Detect which cell encompasses the target text, then output its [x, y] center coordinate. 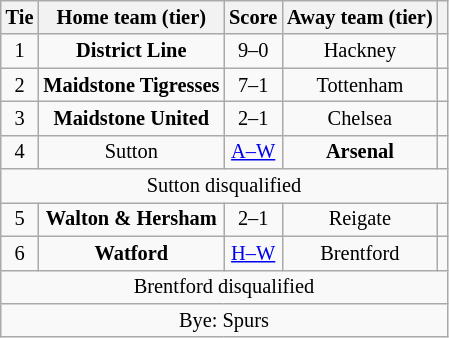
7–1 [253, 85]
Score [253, 17]
H–W [253, 253]
Home team (tier) [131, 17]
Maidstone Tigresses [131, 85]
1 [20, 51]
Watford [131, 253]
5 [20, 219]
Hackney [360, 51]
District Line [131, 51]
Brentford disqualified [224, 287]
A–W [253, 152]
6 [20, 253]
Maidstone United [131, 118]
Walton & Hersham [131, 219]
2 [20, 85]
Away team (tier) [360, 17]
3 [20, 118]
Sutton [131, 152]
Chelsea [360, 118]
Brentford [360, 253]
Tie [20, 17]
Arsenal [360, 152]
Reigate [360, 219]
9–0 [253, 51]
4 [20, 152]
Bye: Spurs [224, 320]
Sutton disqualified [224, 186]
Tottenham [360, 85]
